Find where the given text appears and provide that cell's center as (X, Y) coordinate. 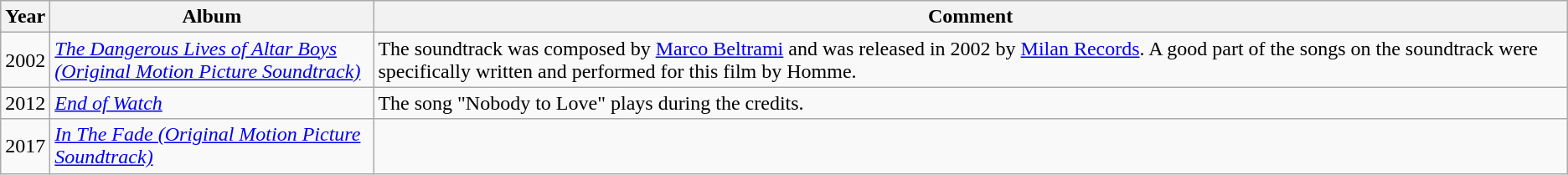
Year (25, 17)
The Dangerous Lives of Altar Boys (Original Motion Picture Soundtrack) (212, 60)
2017 (25, 146)
End of Watch (212, 103)
2002 (25, 60)
The song "Nobody to Love" plays during the credits. (970, 103)
Album (212, 17)
Comment (970, 17)
2012 (25, 103)
In The Fade (Original Motion Picture Soundtrack) (212, 146)
